From the cell containing the given text, extract its center point as [x, y] coordinate. 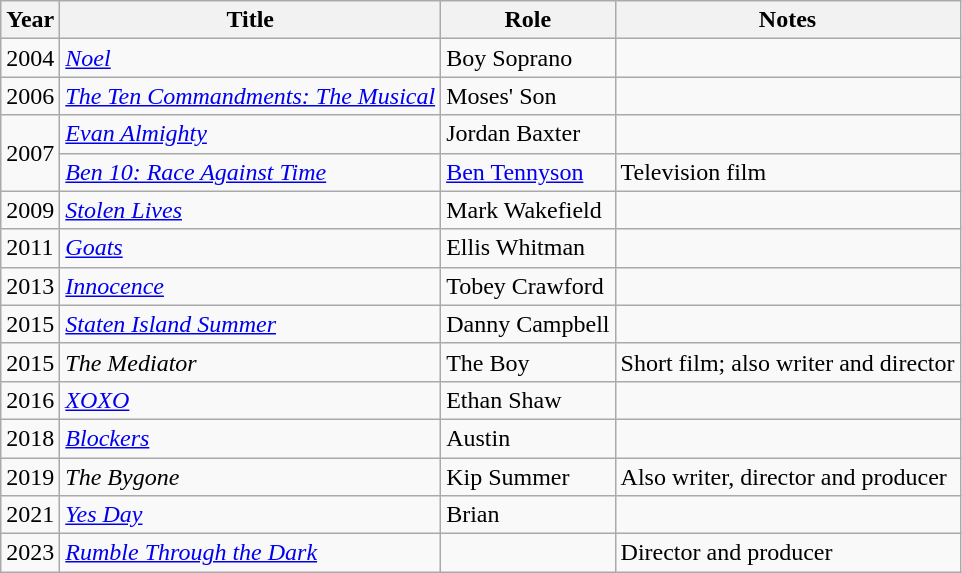
2021 [30, 515]
Ben 10: Race Against Time [250, 172]
Noel [250, 58]
2004 [30, 58]
Short film; also writer and director [788, 362]
Mark Wakefield [528, 210]
Innocence [250, 286]
Stolen Lives [250, 210]
Yes Day [250, 515]
Year [30, 20]
Danny Campbell [528, 324]
Role [528, 20]
Blockers [250, 438]
Title [250, 20]
Ethan Shaw [528, 400]
Boy Soprano [528, 58]
2007 [30, 153]
Rumble Through the Dark [250, 553]
The Boy [528, 362]
The Mediator [250, 362]
2011 [30, 248]
2006 [30, 96]
2009 [30, 210]
Brian [528, 515]
Ellis Whitman [528, 248]
Staten Island Summer [250, 324]
Goats [250, 248]
Director and producer [788, 553]
Evan Almighty [250, 134]
2018 [30, 438]
2019 [30, 477]
Tobey Crawford [528, 286]
Austin [528, 438]
The Bygone [250, 477]
XOXO [250, 400]
Moses' Son [528, 96]
2016 [30, 400]
2013 [30, 286]
2023 [30, 553]
Notes [788, 20]
Kip Summer [528, 477]
The Ten Commandments: The Musical [250, 96]
Also writer, director and producer [788, 477]
Jordan Baxter [528, 134]
Ben Tennyson [528, 172]
Television film [788, 172]
